Detect which cell encompasses the target text, then output its (x, y) center coordinate. 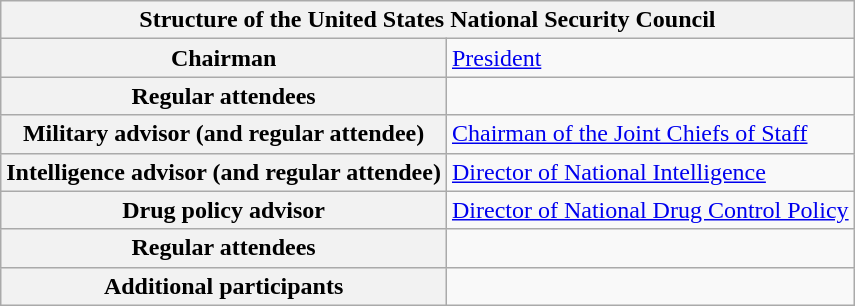
Director of National Intelligence (650, 172)
Drug policy advisor (224, 210)
Chairman of the Joint Chiefs of Staff (650, 134)
Military advisor (and regular attendee) (224, 134)
Additional participants (224, 286)
Director of National Drug Control Policy (650, 210)
Chairman (224, 58)
Intelligence advisor (and regular attendee) (224, 172)
President (650, 58)
Structure of the United States National Security Council (428, 20)
